Pinpoint the cell where the given text exists, returning its (x, y) midpoint coordinate. 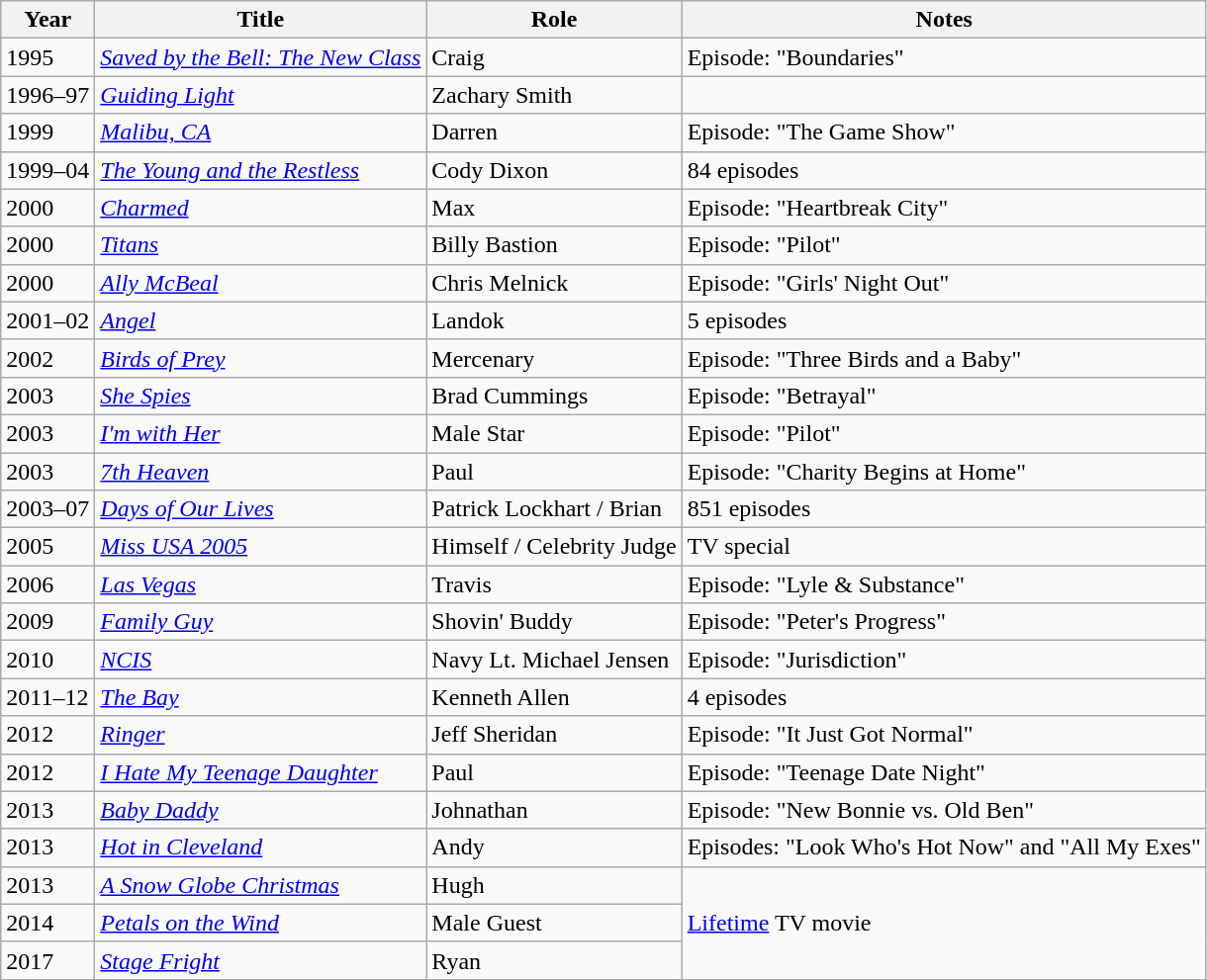
The Young and the Restless (261, 170)
Episode: "Girls' Night Out" (944, 283)
Episode: "Heartbreak City" (944, 208)
Days of Our Lives (261, 509)
Ringer (261, 735)
Hot in Cleveland (261, 847)
Charmed (261, 208)
Max (554, 208)
Title (261, 20)
Zachary Smith (554, 95)
Jeff Sheridan (554, 735)
Role (554, 20)
1995 (47, 57)
851 episodes (944, 509)
2009 (47, 622)
Episode: "Peter's Progress" (944, 622)
Angel (261, 320)
Episode: "Teenage Date Night" (944, 772)
Hugh (554, 885)
Andy (554, 847)
Episode: "Three Birds and a Baby" (944, 358)
Petals on the Wind (261, 923)
Kenneth Allen (554, 697)
Billy Bastion (554, 245)
2002 (47, 358)
Year (47, 20)
TV special (944, 547)
Shovin' Buddy (554, 622)
Craig (554, 57)
I Hate My Teenage Daughter (261, 772)
Episodes: "Look Who's Hot Now" and "All My Exes" (944, 847)
Titans (261, 245)
1999 (47, 133)
Travis (554, 584)
Ally McBeal (261, 283)
She Spies (261, 396)
2005 (47, 547)
2011–12 (47, 697)
7th Heaven (261, 472)
Episode: "Lyle & Substance" (944, 584)
2010 (47, 660)
Las Vegas (261, 584)
Patrick Lockhart / Brian (554, 509)
Male Guest (554, 923)
Episode: "Charity Begins at Home" (944, 472)
Episode: "Jurisdiction" (944, 660)
Episode: "The Game Show" (944, 133)
4 episodes (944, 697)
Family Guy (261, 622)
Darren (554, 133)
Brad Cummings (554, 396)
Cody Dixon (554, 170)
NCIS (261, 660)
Malibu, CA (261, 133)
84 episodes (944, 170)
Baby Daddy (261, 810)
2003–07 (47, 509)
1999–04 (47, 170)
Episode: "New Bonnie vs. Old Ben" (944, 810)
Saved by the Bell: The New Class (261, 57)
Landok (554, 320)
2014 (47, 923)
Mercenary (554, 358)
Stage Fright (261, 960)
Episode: "Betrayal" (944, 396)
The Bay (261, 697)
Miss USA 2005 (261, 547)
Johnathan (554, 810)
2006 (47, 584)
5 episodes (944, 320)
2001–02 (47, 320)
Birds of Prey (261, 358)
Episode: "It Just Got Normal" (944, 735)
Guiding Light (261, 95)
1996–97 (47, 95)
Notes (944, 20)
I'm with Her (261, 433)
Lifetime TV movie (944, 923)
Navy Lt. Michael Jensen (554, 660)
Episode: "Boundaries" (944, 57)
Ryan (554, 960)
Chris Melnick (554, 283)
A Snow Globe Christmas (261, 885)
Male Star (554, 433)
2017 (47, 960)
Himself / Celebrity Judge (554, 547)
